Find where the given text appears and provide that cell's center as (X, Y) coordinate. 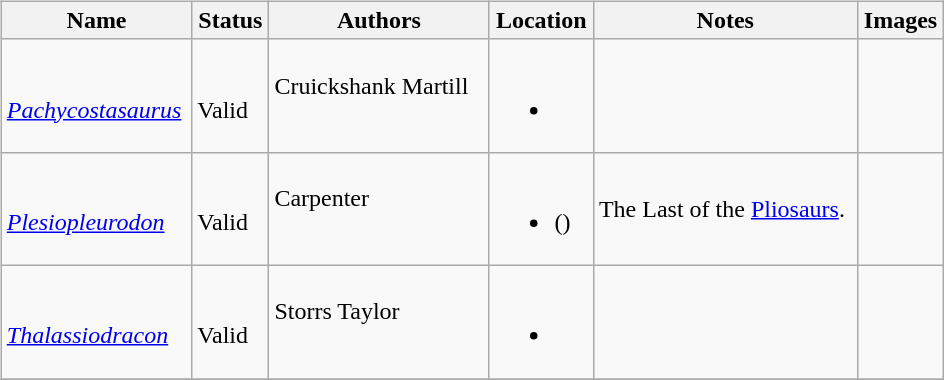
The Last of the Pliosaurs. (725, 208)
Name (96, 20)
() (541, 208)
Carpenter (374, 208)
Thalassiodracon (96, 322)
Storrs Taylor (374, 322)
Location (541, 20)
Status (230, 20)
Notes (725, 20)
Plesiopleurodon (96, 208)
Cruickshank Martill (374, 96)
Images (900, 20)
Authors (379, 20)
Pachycostasaurus (96, 96)
